Output the [X, Y] coordinate of the center of the cell containing the given text.  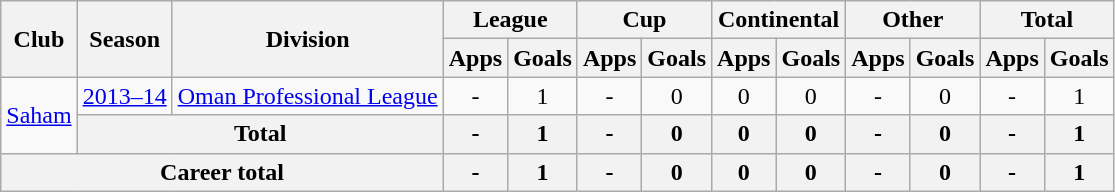
Continental [779, 20]
2013–14 [124, 96]
Saham [39, 115]
Club [39, 39]
Division [308, 39]
Season [124, 39]
Cup [644, 20]
Other [913, 20]
Career total [222, 172]
Oman Professional League [308, 96]
League [510, 20]
